Identify which cell holds the provided text, then report its (X, Y) central coordinate. 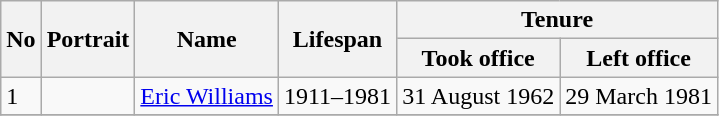
31 August 1962 (478, 96)
Tenure (558, 20)
Portrait (88, 39)
1911–1981 (337, 96)
1 (21, 96)
Eric Williams (207, 96)
29 March 1981 (639, 96)
Lifespan (337, 39)
Left office (639, 58)
No (21, 39)
Took office (478, 58)
Name (207, 39)
